Scan for the cell matching the given text and deliver its (X, Y) coordinate at center. 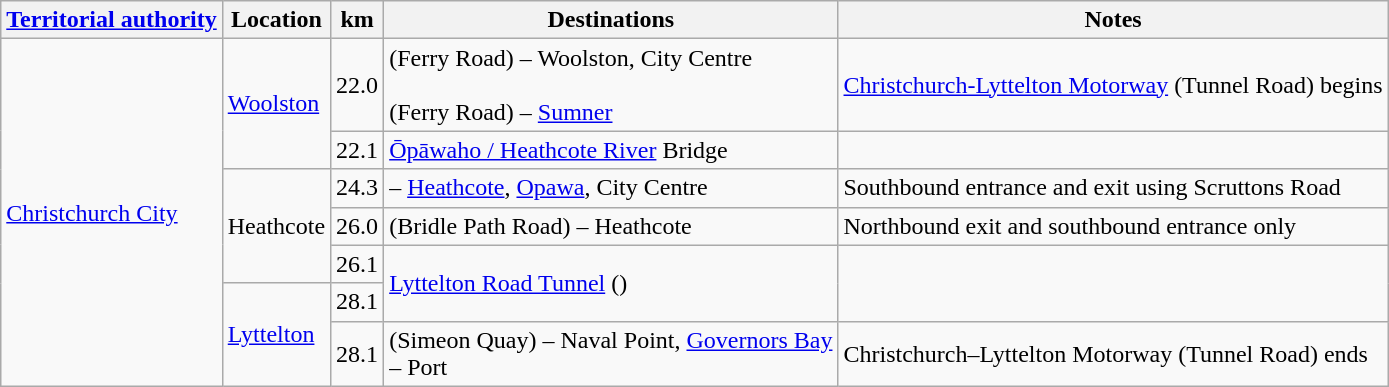
Christchurch–Lyttelton Motorway (Tunnel Road) ends (1113, 354)
km (358, 20)
Northbound exit and southbound entrance only (1113, 226)
Ōpāwaho / Heathcote River Bridge (611, 150)
24.3 (358, 188)
Lyttelton (276, 334)
– Heathcote, Opawa, City Centre (611, 188)
(Ferry Road) – Woolston, City Centre(Ferry Road) – Sumner (611, 85)
26.1 (358, 264)
Territorial authority (112, 20)
Notes (1113, 20)
(Simeon Quay) – Naval Point, Governors Bay – Port (611, 354)
22.0 (358, 85)
Woolston (276, 104)
Christchurch-Lyttelton Motorway (Tunnel Road) begins (1113, 85)
(Bridle Path Road) – Heathcote (611, 226)
Lyttelton Road Tunnel () (611, 283)
Heathcote (276, 226)
Christchurch City (112, 212)
Destinations (611, 20)
22.1 (358, 150)
Southbound entrance and exit using Scruttons Road (1113, 188)
26.0 (358, 226)
Location (276, 20)
